Provide the [X, Y] coordinate of the cell's center where the given text is located.  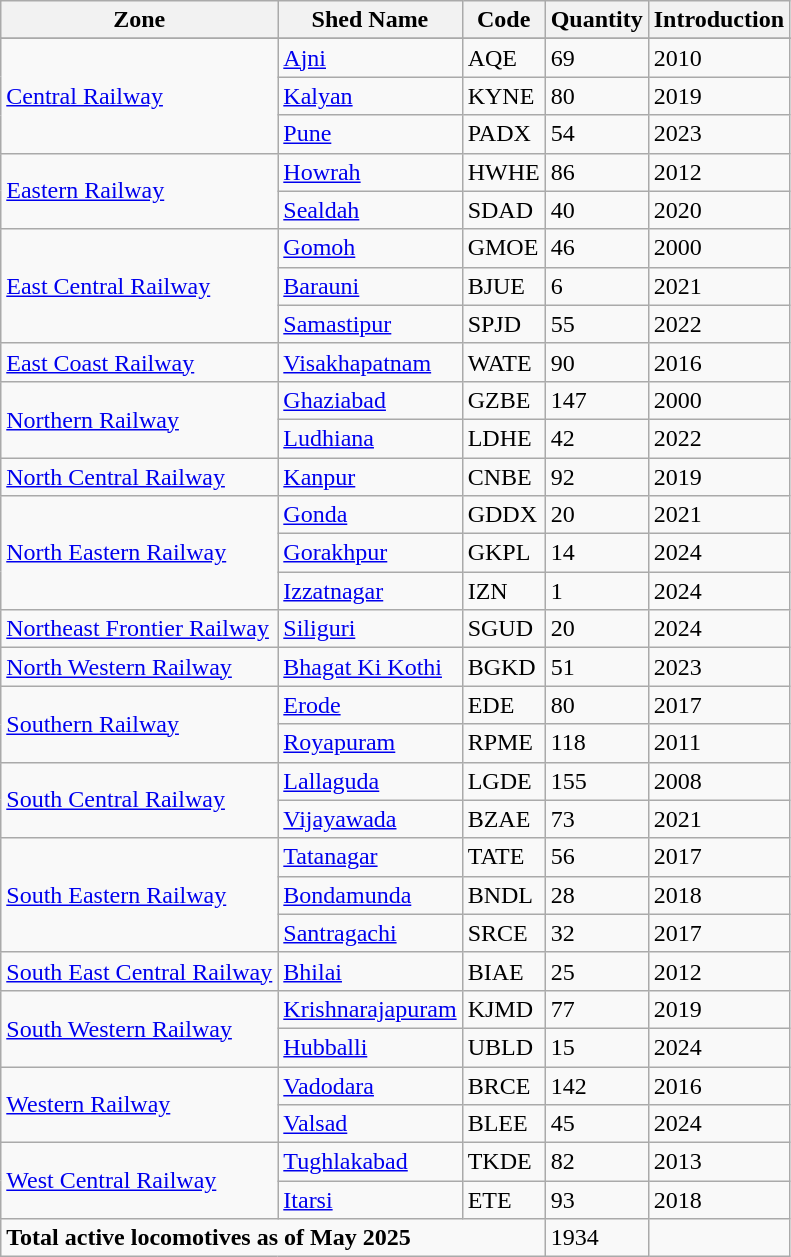
TKDE [504, 1162]
Pune [370, 134]
Central Railway [140, 96]
Quantity [596, 20]
Total active locomotives as of May 2025 [273, 1238]
Introduction [718, 20]
2020 [718, 210]
SDAD [504, 210]
Northeast Frontier Railway [140, 629]
Northern Railway [140, 419]
BLEE [504, 1124]
Samastipur [370, 324]
Barauni [370, 286]
South Eastern Railway [140, 895]
Erode [370, 705]
Bhilai [370, 971]
GMOE [504, 248]
Ajni [370, 58]
6 [596, 286]
ETE [504, 1200]
Vadodara [370, 1085]
2008 [718, 781]
BJUE [504, 286]
2013 [718, 1162]
BRCE [504, 1085]
South East Central Railway [140, 971]
West Central Railway [140, 1181]
SPJD [504, 324]
IZN [504, 591]
LDHE [504, 438]
BIAE [504, 971]
GDDX [504, 515]
Kalyan [370, 96]
142 [596, 1085]
RPME [504, 743]
Hubballi [370, 1047]
East Central Railway [140, 286]
42 [596, 438]
56 [596, 857]
Eastern Railway [140, 191]
Zone [140, 20]
SGUD [504, 629]
Bondamunda [370, 895]
North Central Railway [140, 477]
WATE [504, 362]
46 [596, 248]
KJMD [504, 1009]
GZBE [504, 400]
73 [596, 819]
Lallaguda [370, 781]
Sealdah [370, 210]
14 [596, 553]
2010 [718, 58]
SRCE [504, 933]
Howrah [370, 172]
Valsad [370, 1124]
BNDL [504, 895]
Bhagat Ki Kothi [370, 667]
Siliguri [370, 629]
BGKD [504, 667]
Royapuram [370, 743]
Code [504, 20]
77 [596, 1009]
Western Railway [140, 1104]
Shed Name [370, 20]
93 [596, 1200]
Kanpur [370, 477]
51 [596, 667]
45 [596, 1124]
BZAE [504, 819]
UBLD [504, 1047]
North Western Railway [140, 667]
Vijayawada [370, 819]
1934 [596, 1238]
South Western Railway [140, 1028]
CNBE [504, 477]
AQE [504, 58]
28 [596, 895]
Southern Railway [140, 724]
25 [596, 971]
86 [596, 172]
EDE [504, 705]
HWHE [504, 172]
GKPL [504, 553]
55 [596, 324]
Itarsi [370, 1200]
Gomoh [370, 248]
Visakhapatnam [370, 362]
1 [596, 591]
Gonda [370, 515]
92 [596, 477]
Krishnarajapuram [370, 1009]
Tatanagar [370, 857]
PADX [504, 134]
Izzatnagar [370, 591]
82 [596, 1162]
155 [596, 781]
2011 [718, 743]
KYNE [504, 96]
54 [596, 134]
Ghaziabad [370, 400]
TATE [504, 857]
North Eastern Railway [140, 553]
69 [596, 58]
LGDE [504, 781]
32 [596, 933]
South Central Railway [140, 800]
40 [596, 210]
90 [596, 362]
147 [596, 400]
Ludhiana [370, 438]
East Coast Railway [140, 362]
Gorakhpur [370, 553]
Tughlakabad [370, 1162]
15 [596, 1047]
118 [596, 743]
Santragachi [370, 933]
